Output the (X, Y) coordinate of the center of the cell containing the given text.  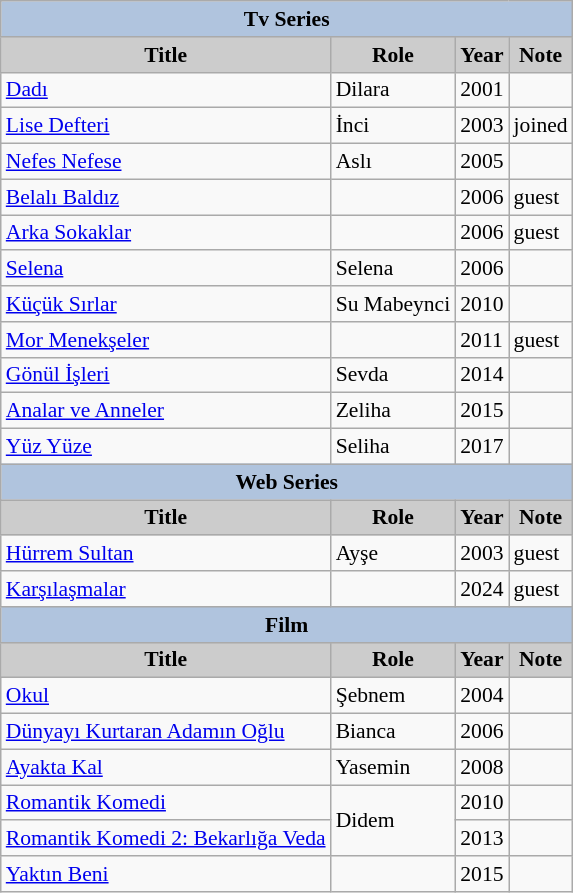
Seliha (394, 447)
2011 (482, 340)
Romantik Komedi (166, 803)
Arka Sokaklar (166, 233)
Gönül İşleri (166, 375)
Dilara (394, 90)
Dünyayı Kurtaran Adamın Oğlu (166, 732)
Lise Defteri (166, 126)
Web Series (287, 482)
Didem (394, 820)
Su Mabeynci (394, 304)
Belalı Baldız (166, 197)
İnci (394, 126)
Şebnem (394, 696)
Film (287, 625)
2013 (482, 839)
Okul (166, 696)
Aslı (394, 162)
Ayşe (394, 554)
Tv Series (287, 19)
2024 (482, 589)
Ayakta Kal (166, 767)
2004 (482, 696)
Yaktın Beni (166, 874)
Dadı (166, 90)
Karşılaşmalar (166, 589)
2017 (482, 447)
Yasemin (394, 767)
Sevda (394, 375)
joined (541, 126)
Zeliha (394, 411)
Küçük Sırlar (166, 304)
2005 (482, 162)
Hürrem Sultan (166, 554)
Bianca (394, 732)
2008 (482, 767)
Nefes Nefese (166, 162)
Mor Menekşeler (166, 340)
2014 (482, 375)
Yüz Yüze (166, 447)
Romantik Komedi 2: Bekarlığa Veda (166, 839)
Analar ve Anneler (166, 411)
2001 (482, 90)
